Return the (x, y) coordinate for the center point of the cell that contains the specified text.  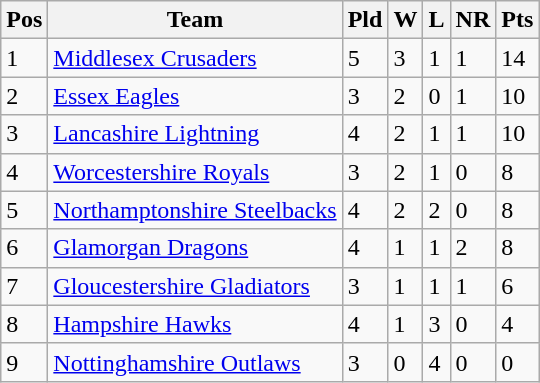
Hampshire Hawks (195, 324)
Team (195, 20)
14 (518, 58)
L (436, 20)
Lancashire Lightning (195, 134)
Pos (24, 20)
Worcestershire Royals (195, 172)
Pld (365, 20)
NR (473, 20)
Nottinghamshire Outlaws (195, 362)
Essex Eagles (195, 96)
Middlesex Crusaders (195, 58)
Pts (518, 20)
W (406, 20)
Northamptonshire Steelbacks (195, 210)
Gloucestershire Gladiators (195, 286)
9 (24, 362)
Glamorgan Dragons (195, 248)
7 (24, 286)
